Find where the given text appears and provide that cell's center as [X, Y] coordinate. 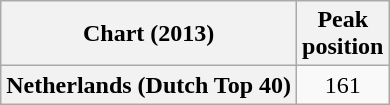
Chart (2013) [149, 34]
161 [343, 85]
Peakposition [343, 34]
Netherlands (Dutch Top 40) [149, 85]
